From the cell containing the given text, extract its center point as (x, y) coordinate. 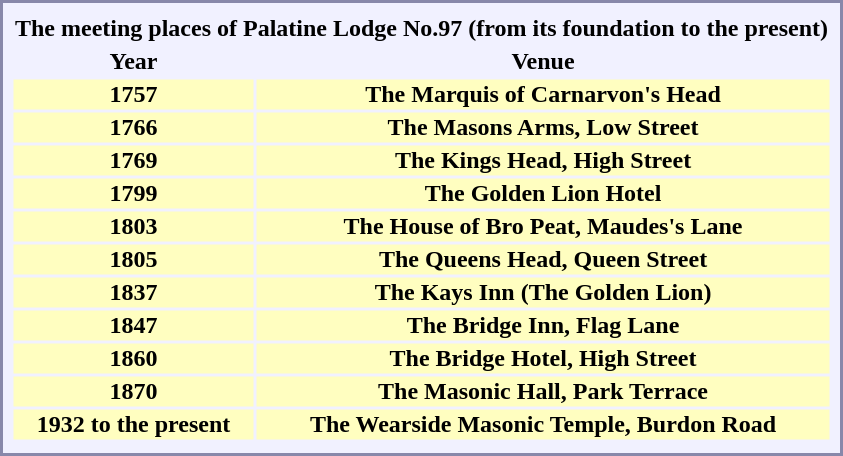
The Queens Head, Queen Street (542, 259)
1860 (134, 359)
The Golden Lion Hotel (542, 193)
1803 (134, 227)
The House of Bro Peat, Maudes's Lane (542, 227)
Year (134, 61)
1757 (134, 95)
Venue (542, 61)
1766 (134, 127)
The Masonic Hall, Park Terrace (542, 391)
The Bridge Hotel, High Street (542, 359)
1847 (134, 325)
1870 (134, 391)
The Bridge Inn, Flag Lane (542, 325)
The Marquis of Carnarvon's Head (542, 95)
1799 (134, 193)
1932 to the present (134, 425)
The meeting places of Palatine Lodge No.97 (from its foundation to the present) (422, 29)
1805 (134, 259)
The Kays Inn (The Golden Lion) (542, 293)
1837 (134, 293)
The Masons Arms, Low Street (542, 127)
The Wearside Masonic Temple, Burdon Road (542, 425)
1769 (134, 161)
The Kings Head, High Street (542, 161)
